Search for the cell housing the specified text and yield its (X, Y) center coordinate. 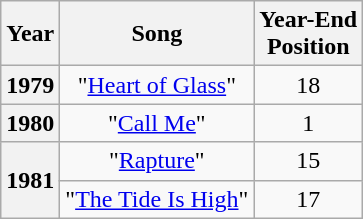
"Heart of Glass" (157, 85)
Year (30, 34)
1981 (30, 180)
"Call Me" (157, 123)
1979 (30, 85)
1980 (30, 123)
17 (308, 199)
18 (308, 85)
"The Tide Is High" (157, 199)
Year-EndPosition (308, 34)
15 (308, 161)
"Rapture" (157, 161)
Song (157, 34)
1 (308, 123)
